Determine the [X, Y] coordinate at the center of the cell enclosing the given text.  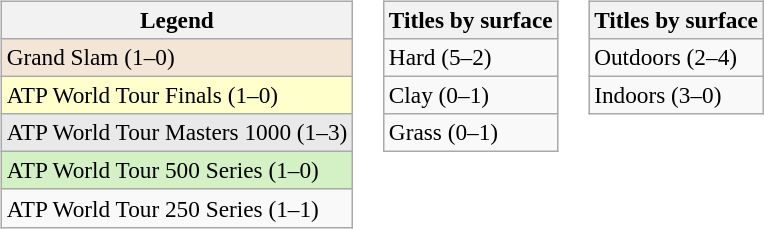
Grass (0–1) [470, 133]
Clay (0–1) [470, 95]
ATP World Tour 250 Series (1–1) [176, 208]
Indoors (3–0) [676, 95]
Outdoors (2–4) [676, 57]
Hard (5–2) [470, 57]
Legend [176, 20]
ATP World Tour Finals (1–0) [176, 95]
ATP World Tour 500 Series (1–0) [176, 171]
Grand Slam (1–0) [176, 57]
ATP World Tour Masters 1000 (1–3) [176, 133]
